Return (x, y) of the center of cell containing provided text 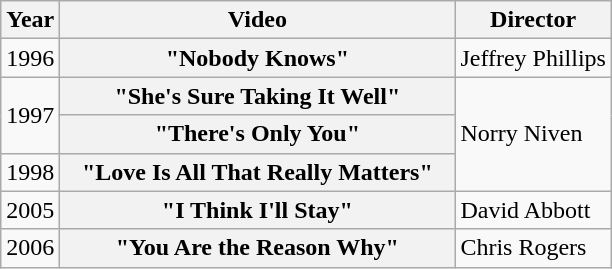
Video (258, 20)
Jeffrey Phillips (534, 58)
1996 (30, 58)
2006 (30, 248)
"Love Is All That Really Matters" (258, 172)
1997 (30, 115)
David Abbott (534, 210)
Director (534, 20)
"I Think I'll Stay" (258, 210)
"She's Sure Taking It Well" (258, 96)
"You Are the Reason Why" (258, 248)
"There's Only You" (258, 134)
Year (30, 20)
1998 (30, 172)
2005 (30, 210)
Chris Rogers (534, 248)
"Nobody Knows" (258, 58)
Norry Niven (534, 134)
